Extract the [x, y] coordinate from the center of the cell holding the provided text.  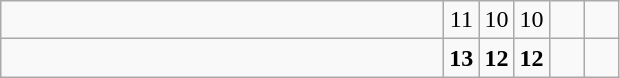
11 [462, 20]
13 [462, 58]
